Locate the cell with the specified text and output its [x, y] center coordinate. 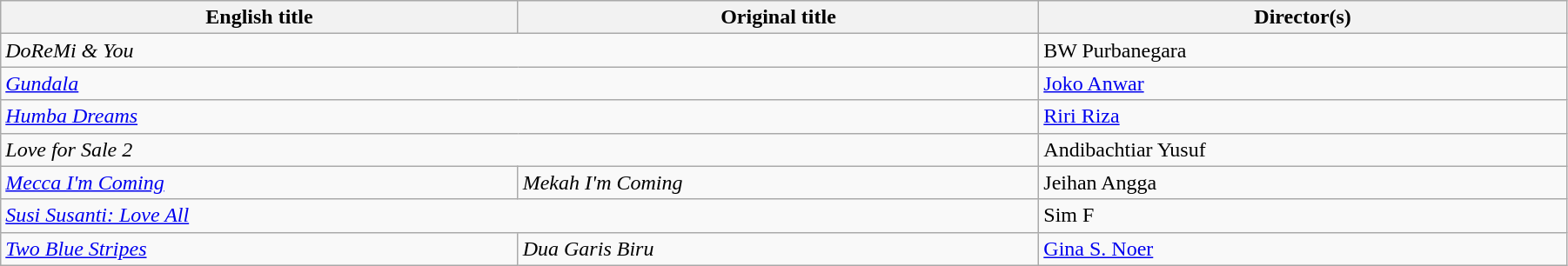
Susi Susanti: Love All [520, 216]
Two Blue Stripes [259, 249]
Sim F [1303, 216]
Love for Sale 2 [520, 150]
Original title [778, 17]
DoReMi & You [520, 50]
BW Purbanegara [1303, 50]
Humba Dreams [520, 116]
Joko Anwar [1303, 83]
Andibachtiar Yusuf [1303, 150]
English title [259, 17]
Gundala [520, 83]
Mecca I'm Coming [259, 183]
Mekah I'm Coming [778, 183]
Director(s) [1303, 17]
Gina S. Noer [1303, 249]
Riri Riza [1303, 116]
Jeihan Angga [1303, 183]
Dua Garis Biru [778, 249]
